Determine the [x, y] coordinate at the center of the cell enclosing the given text.  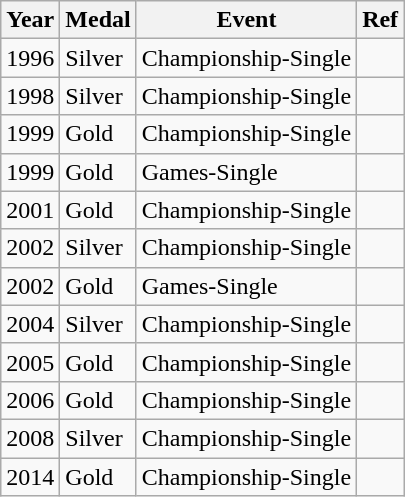
2004 [30, 324]
Year [30, 20]
Event [246, 20]
2001 [30, 210]
2008 [30, 438]
2006 [30, 400]
1998 [30, 96]
2005 [30, 362]
2014 [30, 477]
Medal [98, 20]
Ref [380, 20]
1996 [30, 58]
